Scan for the cell matching the given text and deliver its [X, Y] coordinate at center. 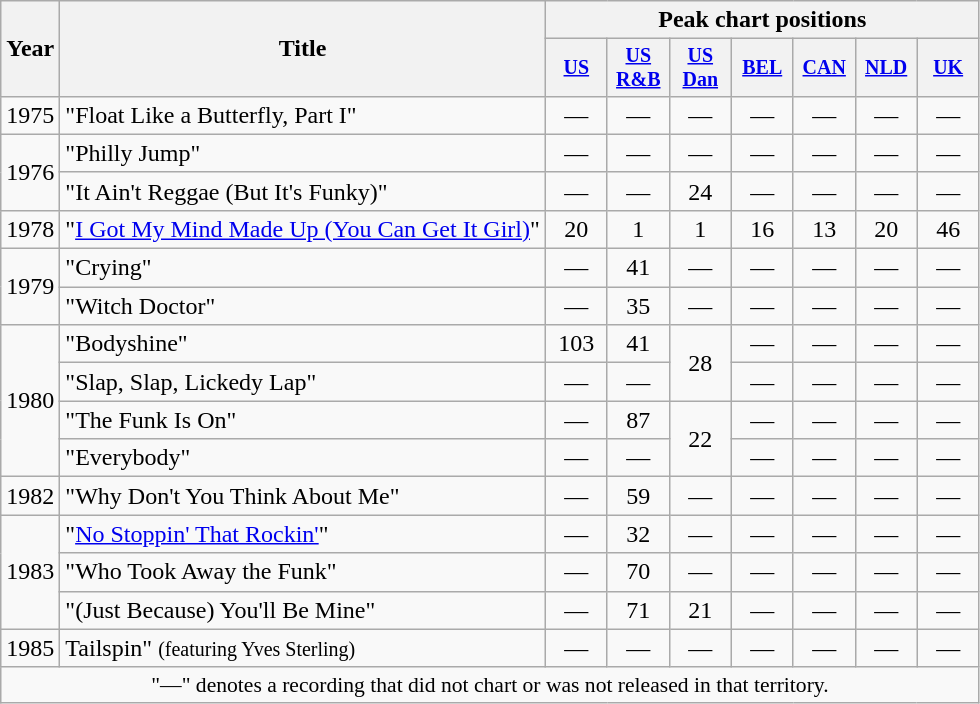
103 [576, 344]
"Slap, Slap, Lickedy Lap" [303, 382]
"It Ain't Reggae (But It's Funky)" [303, 191]
Year [30, 49]
35 [638, 306]
1985 [30, 648]
1976 [30, 172]
"Witch Doctor" [303, 306]
1975 [30, 115]
"The Funk Is On" [303, 420]
1982 [30, 496]
22 [700, 439]
USDan [700, 68]
"Philly Jump" [303, 153]
"(Just Because) You'll Be Mine" [303, 610]
"No Stoppin' That Rockin'" [303, 534]
1978 [30, 229]
70 [638, 572]
16 [762, 229]
1983 [30, 572]
28 [700, 363]
"Float Like a Butterfly, Part I" [303, 115]
32 [638, 534]
CAN [824, 68]
Title [303, 49]
24 [700, 191]
87 [638, 420]
"I Got My Mind Made Up (You Can Get It Girl)" [303, 229]
Tailspin" (featuring Yves Sterling) [303, 648]
Peak chart positions [762, 20]
UK [948, 68]
"Everybody" [303, 458]
71 [638, 610]
59 [638, 496]
21 [700, 610]
"Why Don't You Think About Me" [303, 496]
NLD [886, 68]
BEL [762, 68]
46 [948, 229]
"Bodyshine" [303, 344]
13 [824, 229]
1979 [30, 287]
USR&B [638, 68]
US [576, 68]
"Crying" [303, 268]
"—" denotes a recording that did not chart or was not released in that territory. [490, 685]
"Who Took Away the Funk" [303, 572]
1980 [30, 401]
